Return the [X, Y] coordinate for the center point of the cell that contains the specified text.  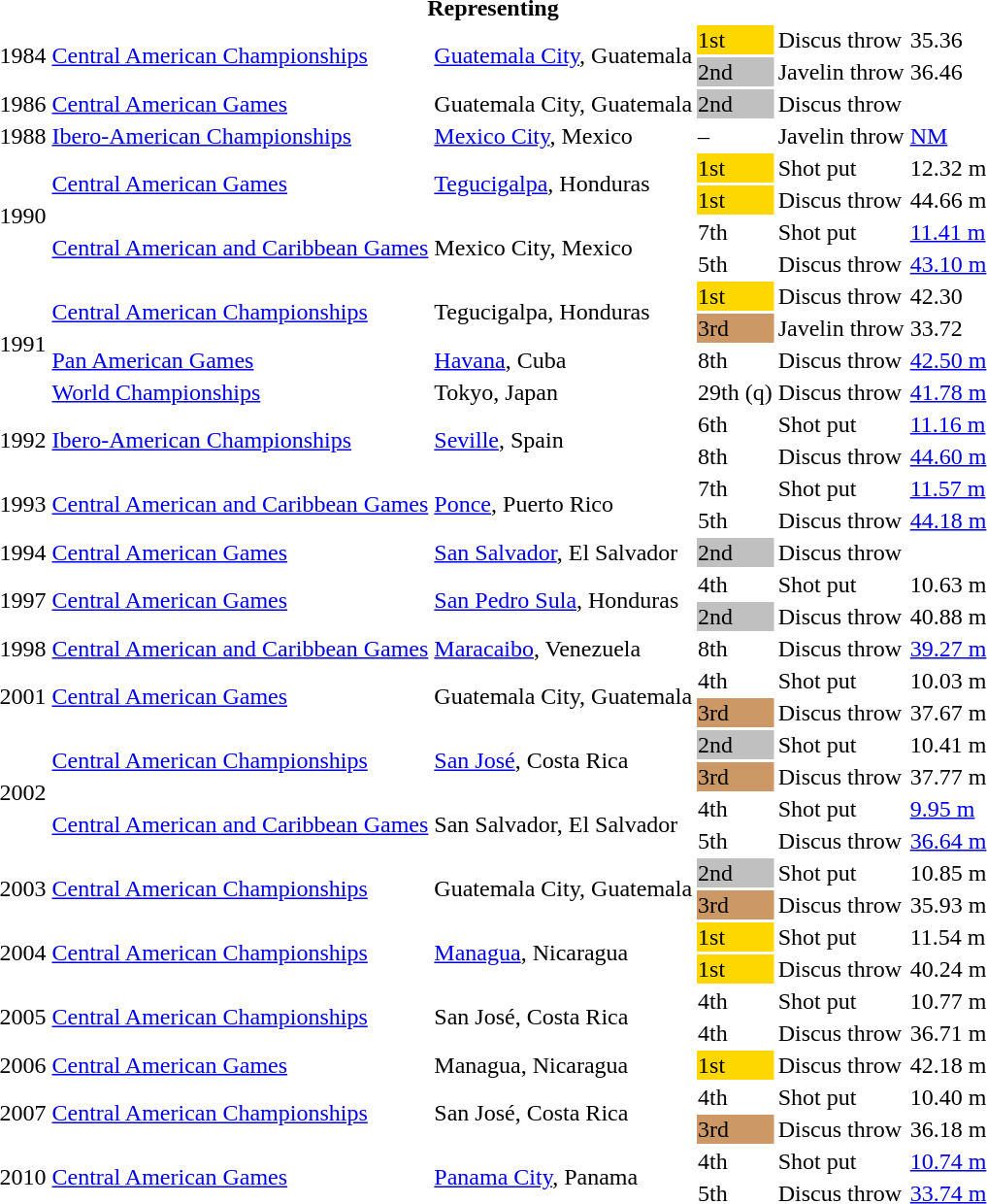
Pan American Games [241, 360]
Seville, Spain [563, 441]
Havana, Cuba [563, 360]
– [736, 136]
World Championships [241, 392]
Ponce, Puerto Rico [563, 505]
29th (q) [736, 392]
6th [736, 424]
Tokyo, Japan [563, 392]
Maracaibo, Venezuela [563, 649]
San Pedro Sula, Honduras [563, 600]
